Provide the [x, y] coordinate of the cell's center where the given text is located.  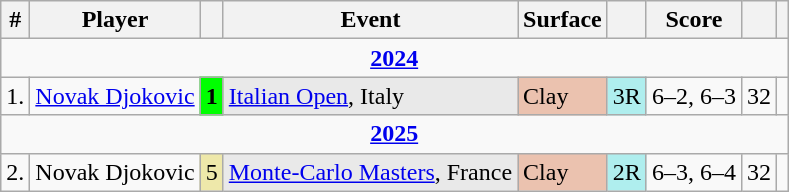
2. [16, 172]
3R [626, 96]
2024 [394, 58]
Player [115, 20]
Score [694, 20]
Event [370, 20]
Surface [563, 20]
2025 [394, 134]
1 [212, 96]
5 [212, 172]
2R [626, 172]
1. [16, 96]
Monte-Carlo Masters, France [370, 172]
# [16, 20]
6–3, 6–4 [694, 172]
6–2, 6–3 [694, 96]
Italian Open, Italy [370, 96]
